Return (X, Y) of the center of cell containing provided text 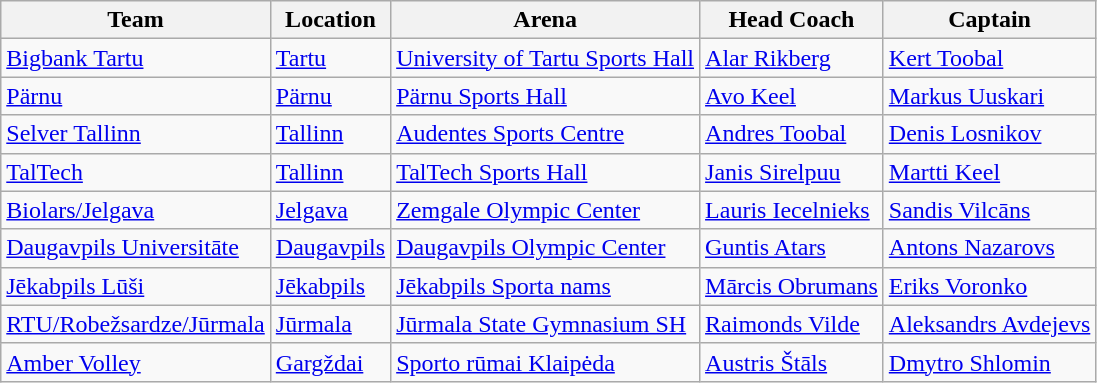
Andres Toobal (792, 134)
Guntis Atars (792, 248)
Jēkabpils (330, 286)
RTU/Robežsardze/Jūrmala (136, 324)
Biolars/Jelgava (136, 210)
Audentes Sports Centre (546, 134)
Amber Volley (136, 362)
Selver Tallinn (136, 134)
Daugavpils Olympic Center (546, 248)
Avo Keel (792, 96)
Jūrmala State Gymnasium SH (546, 324)
Sporto rūmai Klaipėda (546, 362)
Gargždai (330, 362)
Lauris Iecelnieks (792, 210)
Eriks Voronko (990, 286)
Jelgava (330, 210)
Jēkabpils Sporta nams (546, 286)
Alar Rikberg (792, 58)
Head Coach (792, 20)
Tartu (330, 58)
Austris Štāls (792, 362)
Jūrmala (330, 324)
Martti Keel (990, 172)
Bigbank Tartu (136, 58)
Team (136, 20)
Janis Sirelpuu (792, 172)
Antons Nazarovs (990, 248)
Denis Losnikov (990, 134)
Mārcis Obrumans (792, 286)
TalTech Sports Hall (546, 172)
Daugavpils (330, 248)
University of Tartu Sports Hall (546, 58)
Jēkabpils Lūši (136, 286)
Arena (546, 20)
Daugavpils Universitāte (136, 248)
Pärnu Sports Hall (546, 96)
Zemgale Olympic Center (546, 210)
Aleksandrs Avdejevs (990, 324)
Kert Toobal (990, 58)
Raimonds Vilde (792, 324)
TalTech (136, 172)
Dmytro Shlomin (990, 362)
Markus Uuskari (990, 96)
Captain (990, 20)
Sandis Vilcāns (990, 210)
Location (330, 20)
